Locate the cell with the specified text and output its (X, Y) center coordinate. 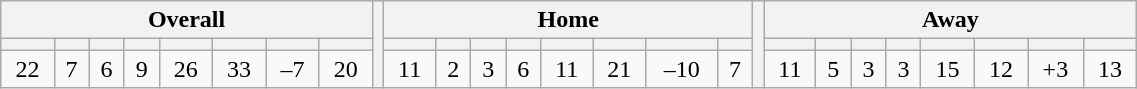
20 (346, 69)
–10 (682, 69)
26 (186, 69)
5 (834, 69)
12 (1000, 69)
Overall (187, 20)
–7 (292, 69)
Away (950, 20)
15 (948, 69)
2 (454, 69)
9 (142, 69)
Home (568, 20)
13 (1110, 69)
21 (620, 69)
22 (28, 69)
33 (238, 69)
+3 (1056, 69)
